Capture the cell that displays the provided text and extract its (x, y) central coordinate. 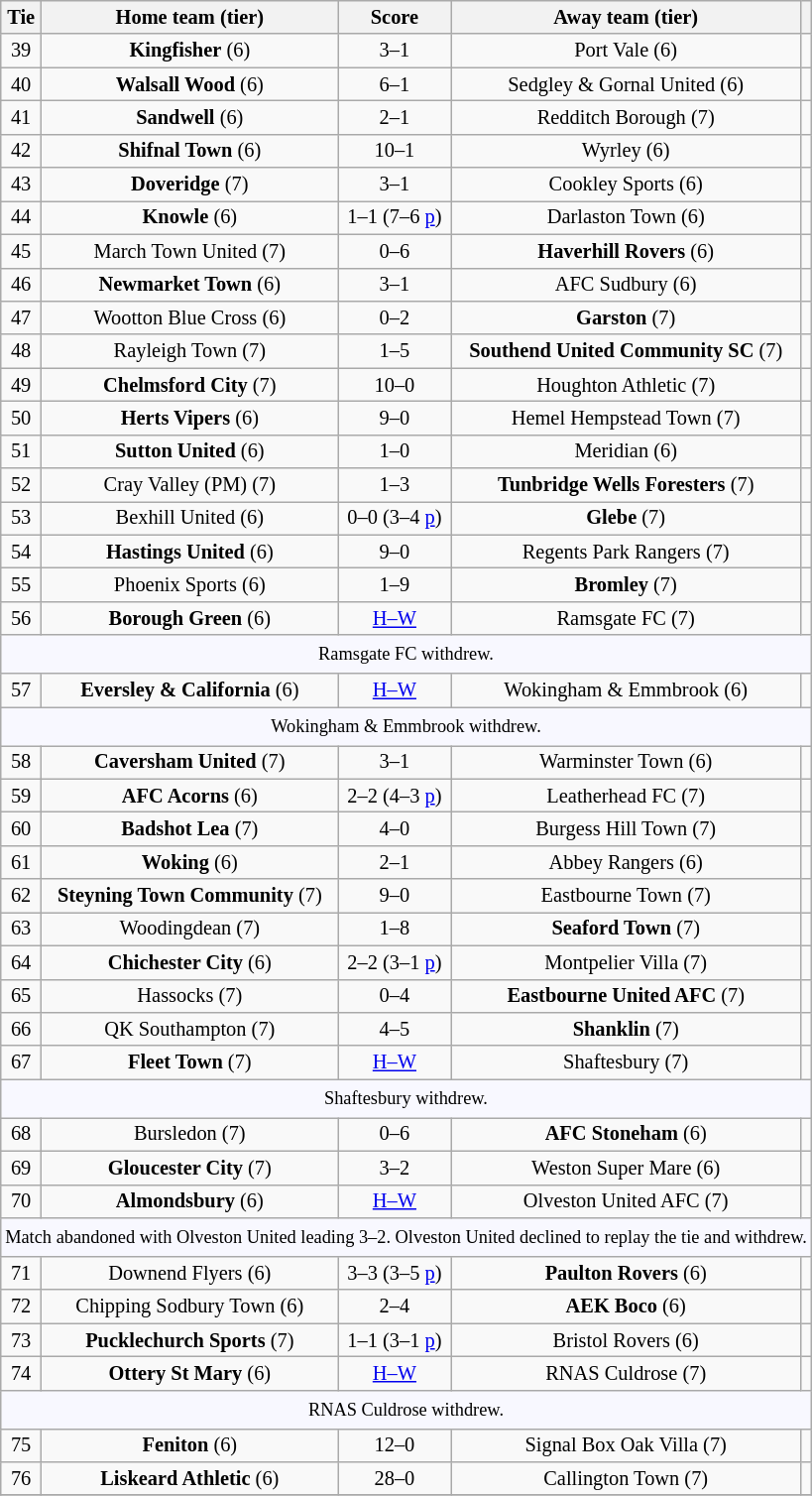
1–1 (7–6 p) (395, 217)
Tunbridge Wells Foresters (7) (627, 485)
2–2 (3–1 p) (395, 962)
AFC Sudbury (6) (627, 285)
49 (22, 385)
45 (22, 251)
Home team (tier) (190, 17)
57 (22, 690)
55 (22, 584)
73 (22, 1340)
4–0 (395, 828)
Wootton Blue Cross (6) (190, 317)
Shaftesbury (7) (627, 1062)
Chelmsford City (7) (190, 385)
39 (22, 51)
63 (22, 929)
Sutton United (6) (190, 451)
Match abandoned with Olveston United leading 3–2. Olveston United declined to replay the tie and withdrew. (406, 1236)
Warminster Town (6) (627, 762)
Caversham United (7) (190, 762)
Wokingham & Emmbrook (6) (627, 690)
Shaftesbury withdrew. (406, 1099)
Burgess Hill Town (7) (627, 828)
Rayleigh Town (7) (190, 351)
4–5 (395, 1029)
Paulton Rovers (6) (627, 1273)
12–0 (395, 1445)
58 (22, 762)
Doveridge (7) (190, 185)
Bursledon (7) (190, 1134)
Eastbourne United AFC (7) (627, 996)
Pucklechurch Sports (7) (190, 1340)
10–0 (395, 385)
3–3 (3–5 p) (395, 1273)
1–9 (395, 584)
41 (22, 117)
51 (22, 451)
Away team (tier) (627, 17)
Woking (6) (190, 862)
Shifnal Town (6) (190, 151)
Redditch Borough (7) (627, 117)
Gloucester City (7) (190, 1168)
RNAS Culdrose (7) (627, 1373)
Signal Box Oak Villa (7) (627, 1445)
2–4 (395, 1307)
Feniton (6) (190, 1445)
Downend Flyers (6) (190, 1273)
Bristol Rovers (6) (627, 1340)
Glebe (7) (627, 518)
69 (22, 1168)
43 (22, 185)
Badshot Lea (7) (190, 828)
61 (22, 862)
Ramsgate FC (7) (627, 618)
Hastings United (6) (190, 552)
60 (22, 828)
53 (22, 518)
62 (22, 896)
42 (22, 151)
Weston Super Mare (6) (627, 1168)
Leatherhead FC (7) (627, 796)
0–2 (395, 317)
75 (22, 1445)
AEK Boco (6) (627, 1307)
Eastbourne Town (7) (627, 896)
64 (22, 962)
Sedgley & Gornal United (6) (627, 84)
67 (22, 1062)
Kingfisher (6) (190, 51)
46 (22, 285)
Regents Park Rangers (7) (627, 552)
Garston (7) (627, 317)
Newmarket Town (6) (190, 285)
6–1 (395, 84)
1–0 (395, 451)
1–3 (395, 485)
Southend United Community SC (7) (627, 351)
Phoenix Sports (6) (190, 584)
Herts Vipers (6) (190, 418)
March Town United (7) (190, 251)
54 (22, 552)
1–8 (395, 929)
RNAS Culdrose withdrew. (406, 1409)
QK Southampton (7) (190, 1029)
Ottery St Mary (6) (190, 1373)
Seaford Town (7) (627, 929)
Bexhill United (6) (190, 518)
1–5 (395, 351)
68 (22, 1134)
0–0 (3–4 p) (395, 518)
Wokingham & Emmbrook withdrew. (406, 726)
Wyrley (6) (627, 151)
Chipping Sodbury Town (6) (190, 1307)
Olveston United AFC (7) (627, 1201)
59 (22, 796)
Port Vale (6) (627, 51)
Shanklin (7) (627, 1029)
AFC Stoneham (6) (627, 1134)
66 (22, 1029)
Chichester City (6) (190, 962)
50 (22, 418)
Hassocks (7) (190, 996)
Borough Green (6) (190, 618)
52 (22, 485)
10–1 (395, 151)
44 (22, 217)
Meridian (6) (627, 451)
Abbey Rangers (6) (627, 862)
Sandwell (6) (190, 117)
Steyning Town Community (7) (190, 896)
Montpelier Villa (7) (627, 962)
28–0 (395, 1478)
Houghton Athletic (7) (627, 385)
47 (22, 317)
Hemel Hempstead Town (7) (627, 418)
74 (22, 1373)
70 (22, 1201)
71 (22, 1273)
Score (395, 17)
48 (22, 351)
Bromley (7) (627, 584)
Walsall Wood (6) (190, 84)
Cray Valley (PM) (7) (190, 485)
0–4 (395, 996)
3–2 (395, 1168)
Woodingdean (7) (190, 929)
76 (22, 1478)
Tie (22, 17)
Almondsbury (6) (190, 1201)
Cookley Sports (6) (627, 185)
56 (22, 618)
40 (22, 84)
2–2 (4–3 p) (395, 796)
65 (22, 996)
Liskeard Athletic (6) (190, 1478)
Callington Town (7) (627, 1478)
Darlaston Town (6) (627, 217)
72 (22, 1307)
Ramsgate FC withdrew. (406, 655)
Haverhill Rovers (6) (627, 251)
AFC Acorns (6) (190, 796)
Knowle (6) (190, 217)
Eversley & California (6) (190, 690)
1–1 (3–1 p) (395, 1340)
Fleet Town (7) (190, 1062)
